Output the [x, y] coordinate of the center of the cell containing the given text.  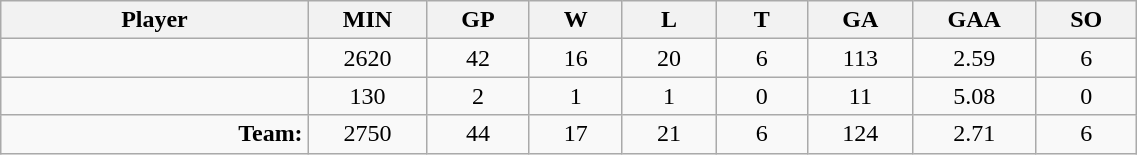
T [762, 20]
11 [860, 96]
Player [154, 20]
L [668, 20]
16 [576, 58]
GAA [974, 20]
20 [668, 58]
GA [860, 20]
Team: [154, 134]
124 [860, 134]
W [576, 20]
21 [668, 134]
17 [576, 134]
130 [368, 96]
SO [1086, 20]
MIN [368, 20]
44 [478, 134]
2750 [368, 134]
2 [478, 96]
2.71 [974, 134]
5.08 [974, 96]
42 [478, 58]
113 [860, 58]
GP [478, 20]
2620 [368, 58]
2.59 [974, 58]
